Return the [X, Y] coordinate for the center point of the cell that contains the specified text.  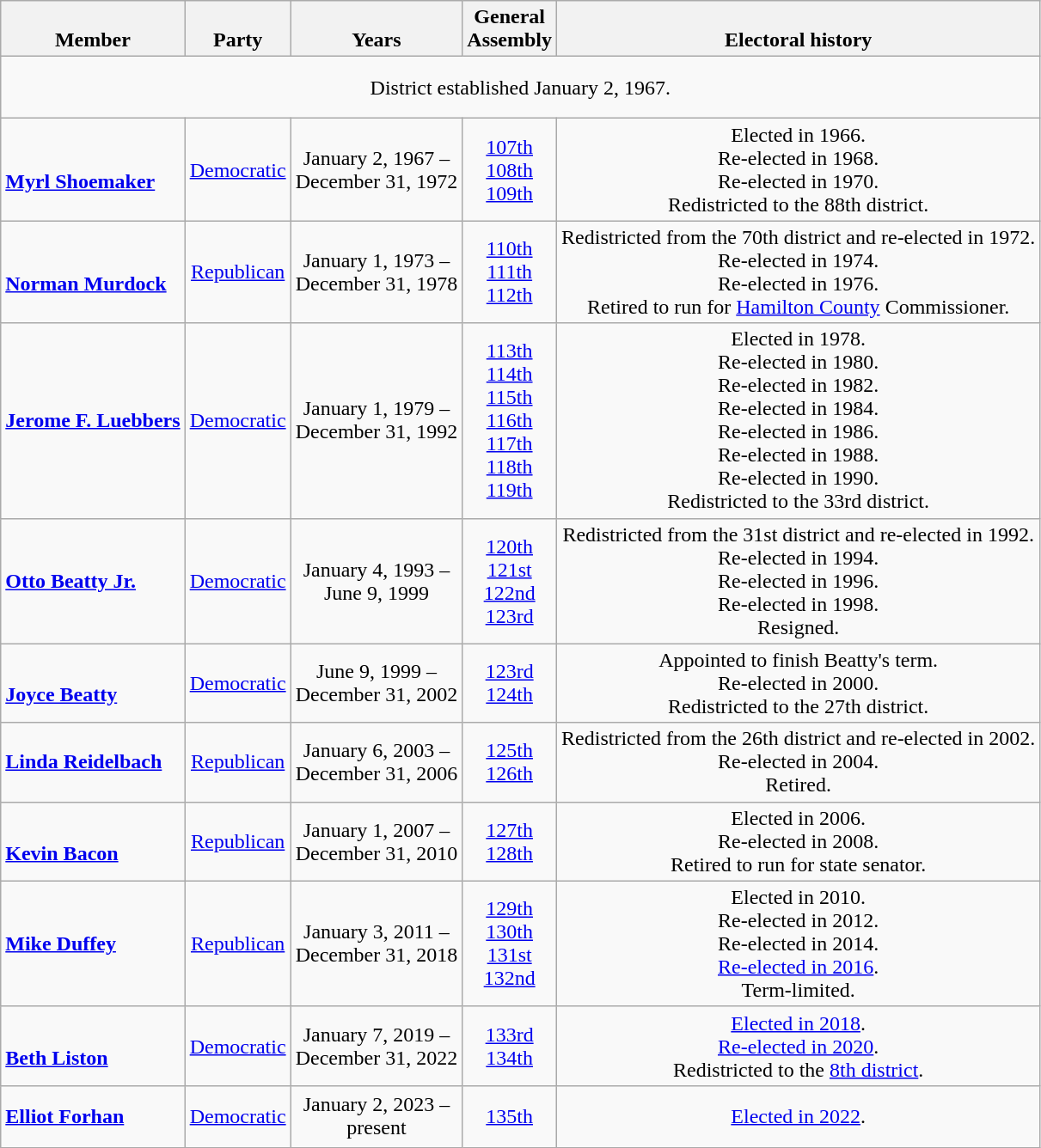
123rd124th [510, 683]
127th128th [510, 841]
Redistricted from the 70th district and re-elected in 1972.Re-elected in 1974.Re-elected in 1976.Retired to run for Hamilton County Commissioner. [799, 272]
Myrl Shoemaker [93, 170]
January 1, 1973 –December 31, 1978 [377, 272]
Elected in 2006.Re-elected in 2008.Retired to run for state senator. [799, 841]
Kevin Bacon [93, 841]
125th126th [510, 762]
133rd134th [510, 1046]
Joyce Beatty [93, 683]
Elliot Forhan [93, 1116]
Linda Reidelbach [93, 762]
129th130th131st132nd [510, 943]
Mike Duffey [93, 943]
Electoral history [799, 29]
January 4, 1993 –June 9, 1999 [377, 581]
113th114th115th116th117th118th119th [510, 421]
Redistricted from the 26th district and re-elected in 2002.Re-elected in 2004.Retired. [799, 762]
Elected in 2022. [799, 1116]
Elected in 2010.Re-elected in 2012.Re-elected in 2014.Re-elected in 2016.Term-limited. [799, 943]
Norman Murdock [93, 272]
Beth Liston [93, 1046]
January 7, 2019 –December 31, 2022 [377, 1046]
January 1, 1979 –December 31, 1992 [377, 421]
Member [93, 29]
Years [377, 29]
120th121st122nd123rd [510, 581]
Redistricted from the 31st district and re-elected in 1992.Re-elected in 1994.Re-elected in 1996.Re-elected in 1998.Resigned. [799, 581]
January 2, 1967 –December 31, 1972 [377, 170]
June 9, 1999 –December 31, 2002 [377, 683]
Jerome F. Luebbers [93, 421]
Appointed to finish Beatty's term.Re-elected in 2000.Redistricted to the 27th district. [799, 683]
January 3, 2011 –December 31, 2018 [377, 943]
Elected in 2018.Re-elected in 2020.Redistricted to the 8th district. [799, 1046]
107th108th109th [510, 170]
January 1, 2007 –December 31, 2010 [377, 841]
Elected in 1966.Re-elected in 1968.Re-elected in 1970.Redistricted to the 88th district. [799, 170]
District established January 2, 1967. [521, 88]
Party [237, 29]
135th [510, 1116]
GeneralAssembly [510, 29]
Otto Beatty Jr. [93, 581]
110th111th112th [510, 272]
January 6, 2003 –December 31, 2006 [377, 762]
January 2, 2023 –present [377, 1116]
